Pinpoint the cell where the given text exists, returning its (x, y) midpoint coordinate. 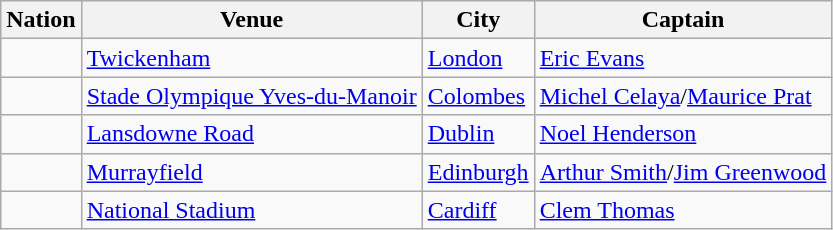
Noel Henderson (683, 134)
Colombes (478, 96)
City (478, 20)
National Stadium (252, 210)
Edinburgh (478, 172)
Clem Thomas (683, 210)
Cardiff (478, 210)
Eric Evans (683, 58)
Stade Olympique Yves-du-Manoir (252, 96)
Nation (41, 20)
Captain (683, 20)
London (478, 58)
Murrayfield (252, 172)
Arthur Smith/Jim Greenwood (683, 172)
Dublin (478, 134)
Michel Celaya/Maurice Prat (683, 96)
Twickenham (252, 58)
Lansdowne Road (252, 134)
Venue (252, 20)
